Provide the (x, y) coordinate of the cell's center where the given text is located.  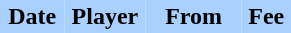
Fee (266, 16)
Date (32, 16)
From (194, 16)
Player (106, 16)
